Provide the [x, y] coordinate of the cell's center where the given text is located.  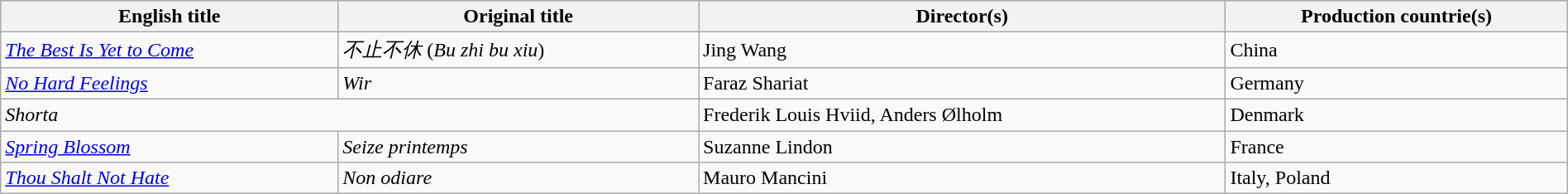
Non odiare [519, 178]
English title [170, 17]
Germany [1396, 83]
The Best Is Yet to Come [170, 50]
Italy, Poland [1396, 178]
Wir [519, 83]
Seize printemps [519, 147]
Denmark [1396, 114]
Mauro Mancini [963, 178]
Suzanne Lindon [963, 147]
China [1396, 50]
Thou Shalt Not Hate [170, 178]
Shorta [350, 114]
Director(s) [963, 17]
Faraz Shariat [963, 83]
Frederik Louis Hviid, Anders Ølholm [963, 114]
No Hard Feelings [170, 83]
Original title [519, 17]
不止不休 (Bu zhi bu xiu) [519, 50]
Jing Wang [963, 50]
France [1396, 147]
Production countrie(s) [1396, 17]
Spring Blossom [170, 147]
